Search for the cell housing the specified text and yield its (X, Y) center coordinate. 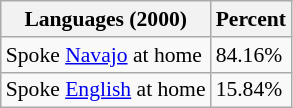
Spoke Navajo at home (106, 55)
Languages (2000) (106, 19)
Spoke English at home (106, 90)
84.16% (251, 55)
Percent (251, 19)
15.84% (251, 90)
